Extract the (x, y) coordinate from the center of the cell holding the provided text.  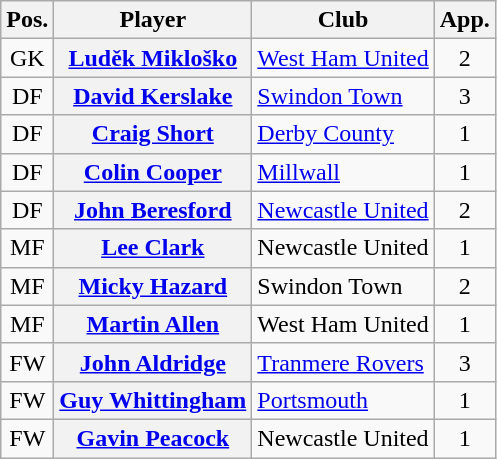
Luděk Mikloško (153, 58)
Club (343, 20)
Colin Cooper (153, 172)
Player (153, 20)
Millwall (343, 172)
Micky Hazard (153, 286)
Gavin Peacock (153, 438)
GK (28, 58)
Lee Clark (153, 248)
Portsmouth (343, 400)
Pos. (28, 20)
John Beresford (153, 210)
Derby County (343, 134)
App. (464, 20)
John Aldridge (153, 362)
David Kerslake (153, 96)
Tranmere Rovers (343, 362)
Craig Short (153, 134)
Martin Allen (153, 324)
Guy Whittingham (153, 400)
